Provide the [x, y] coordinate of the cell's center where the given text is located.  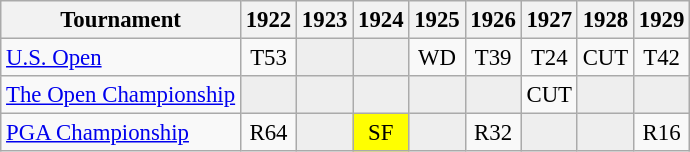
PGA Championship [121, 133]
WD [437, 58]
T53 [268, 58]
1925 [437, 20]
1926 [493, 20]
T42 [661, 58]
T39 [493, 58]
1924 [381, 20]
1928 [605, 20]
1929 [661, 20]
U.S. Open [121, 58]
1923 [325, 20]
SF [381, 133]
R16 [661, 133]
Tournament [121, 20]
1927 [549, 20]
R64 [268, 133]
R32 [493, 133]
1922 [268, 20]
T24 [549, 58]
The Open Championship [121, 95]
